Return the (X, Y) coordinate for the center point of the cell that contains the specified text.  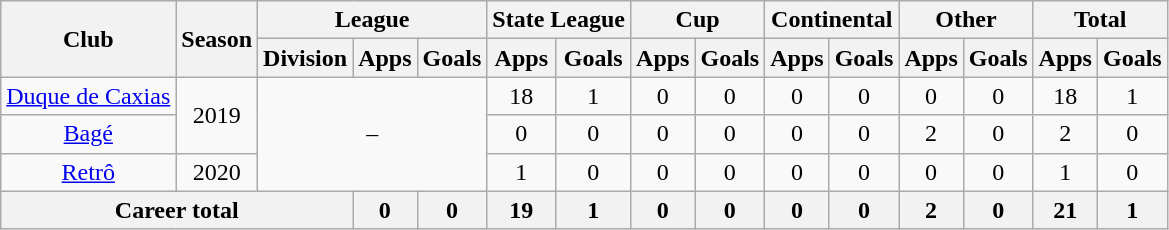
2019 (217, 115)
League (372, 20)
Retrô (88, 172)
Season (217, 39)
2020 (217, 172)
Duque de Caxias (88, 96)
Bagé (88, 134)
Cup (698, 20)
19 (522, 210)
Club (88, 39)
21 (1065, 210)
Division (306, 58)
Other (966, 20)
Total (1100, 20)
Career total (177, 210)
State League (559, 20)
– (372, 134)
Continental (832, 20)
